Identify which cell holds the provided text, then report its [X, Y] central coordinate. 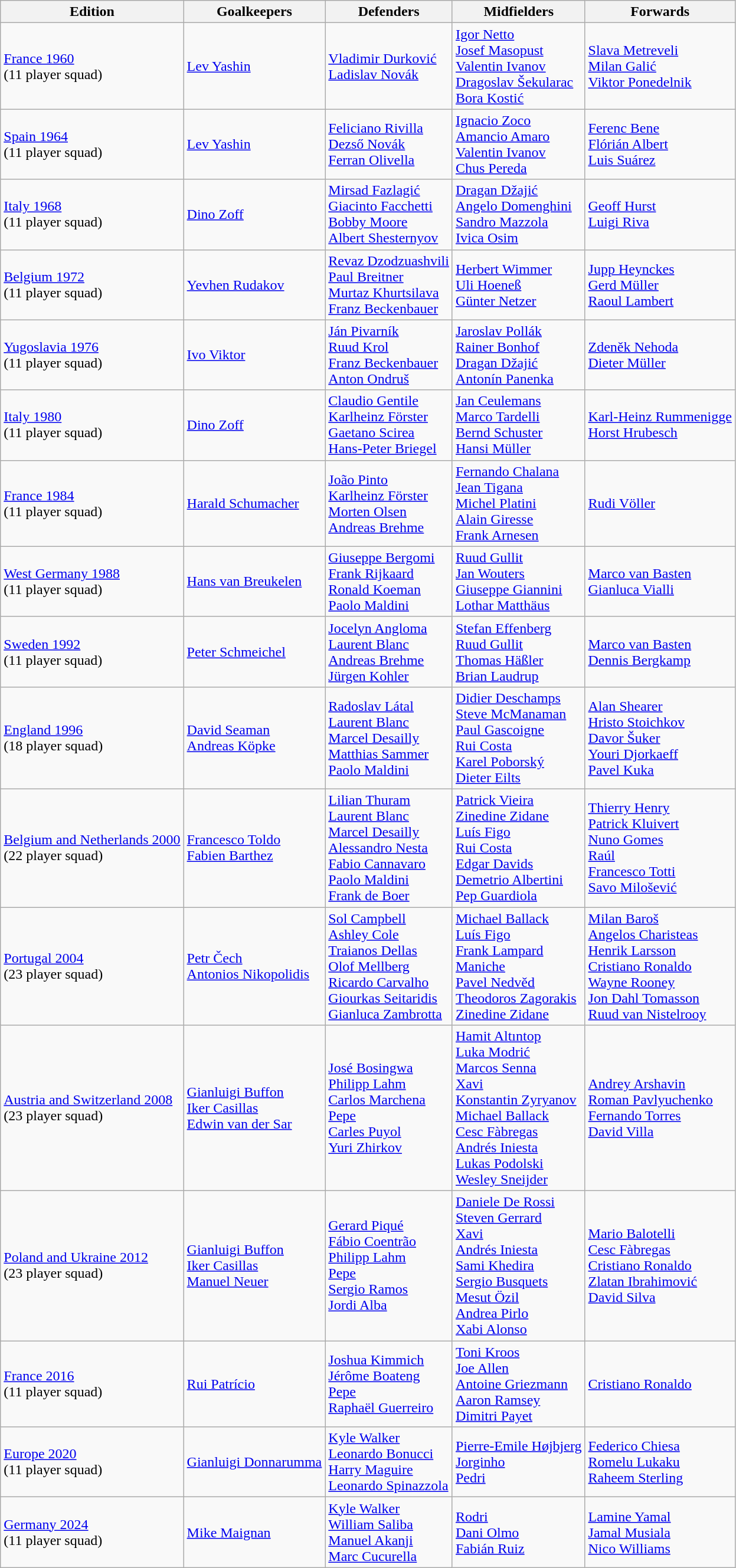
Ján Pivarník Ruud Krol Franz Beckenbauer Anton Ondruš [389, 355]
Vladimir Durković Ladislav Novák [389, 66]
Lamine Yamal Jamal Musiala Nico Williams [660, 1533]
Hans van Breukelen [254, 582]
Jaroslav Pollák Rainer Bonhof Dragan Džajić Antonín Panenka [518, 355]
Feliciano Rivilla Dezső Novák Ferran Olivella [389, 144]
Yevhen Rudakov [254, 284]
Mike Maignan [254, 1533]
Spain 1964(11 player squad) [92, 144]
Marco van Basten Dennis Bergkamp [660, 651]
Thierry Henry Patrick Kluivert Nuno Gomes Raúl Francesco Totti Savo Milošević [660, 848]
Milan Baroš Angelos Charisteas Henrik Larsson Cristiano Ronaldo Wayne Rooney Jon Dahl Tomasson Ruud van Nistelrooy [660, 966]
Goalkeepers [254, 12]
Revaz Dzodzuashvili Paul Breitner Murtaz Khurtsilava Franz Beckenbauer [389, 284]
Fernando Chalana Jean Tigana Michel Platini Alain Giresse Frank Arnesen [518, 503]
Lilian Thuram Laurent Blanc Marcel Desailly Alessandro Nesta Fabio Cannavaro Paolo Maldini Frank de Boer [389, 848]
West Germany 1988(11 player squad) [92, 582]
Michael Ballack Luís Figo Frank Lampard Maniche Pavel Nedvěd Theodoros Zagorakis Zinedine Zidane [518, 966]
Geoff Hurst Luigi Riva [660, 215]
Gianluigi Buffon Iker Casillas Edwin van der Sar [254, 1108]
Federico Chiesa Romelu Lukaku Raheem Sterling [660, 1462]
Stefan Effenberg Ruud Gullit Thomas Häßler Brian Laudrup [518, 651]
Francesco Toldo Fabien Barthez [254, 848]
João Pinto Karlheinz Förster Morten Olsen Andreas Brehme [389, 503]
Ignacio Zoco Amancio Amaro Valentin Ivanov Chus Pereda [518, 144]
Rui Patrício [254, 1384]
Kyle Walker William Saliba Manuel Akanji Marc Cucurella [389, 1533]
Jupp Heynckes Gerd Müller Raoul Lambert [660, 284]
Germany 2024(11 player squad) [92, 1533]
Patrick Vieira Zinedine Zidane Luís Figo Rui Costa Edgar Davids Demetrio Albertini Pep Guardiola [518, 848]
Gerard Piqué Fábio Coentrão Philipp Lahm Pepe Sergio Ramos Jordi Alba [389, 1266]
Toni Kroos Joe Allen Antoine Griezmann Aaron Ramsey Dimitri Payet [518, 1384]
Karl-Heinz Rummenigge Horst Hrubesch [660, 425]
Rodri Dani Olmo Fabián Ruiz [518, 1533]
France 2016(11 player squad) [92, 1384]
Harald Schumacher [254, 503]
Igor Netto Josef Masopust Valentin Ivanov Dragoslav Šekularac Bora Kostić [518, 66]
Belgium and Netherlands 2000(22 player squad) [92, 848]
Jocelyn Angloma Laurent Blanc Andreas Brehme Jürgen Kohler [389, 651]
Didier Deschamps Steve McManaman Paul Gascoigne Rui Costa Karel Poborský Dieter Eilts [518, 737]
Alan Shearer Hristo Stoichkov Davor Šuker Youri Djorkaeff Pavel Kuka [660, 737]
Rudi Völler [660, 503]
Midfielders [518, 12]
Cristiano Ronaldo [660, 1384]
Andrey Arshavin Roman Pavlyuchenko Fernando Torres David Villa [660, 1108]
Pierre-Emile Højbjerg Jorginho Pedri [518, 1462]
Ruud Gullit Jan Wouters Giuseppe Giannini Lothar Matthäus [518, 582]
England 1996(18 player squad) [92, 737]
Petr Čech Antonios Nikopolidis [254, 966]
Hamit Altıntop Luka Modrić Marcos Senna Xavi Konstantin Zyryanov Michael Ballack Cesc Fàbregas Andrés Iniesta Lukas Podolski Wesley Sneijder [518, 1108]
Italy 1968(11 player squad) [92, 215]
Yugoslavia 1976(11 player squad) [92, 355]
Gianluigi Buffon Iker Casillas Manuel Neuer [254, 1266]
Forwards [660, 12]
Gianluigi Donnarumma [254, 1462]
Slava Metreveli Milan Galić Viktor Ponedelnik [660, 66]
Defenders [389, 12]
Jan Ceulemans Marco Tardelli Bernd Schuster Hansi Müller [518, 425]
David Seaman Andreas Köpke [254, 737]
Europe 2020(11 player squad) [92, 1462]
Marco van Basten Gianluca Vialli [660, 582]
Mario Balotelli Cesc Fàbregas Cristiano Ronaldo Zlatan Ibrahimović David Silva [660, 1266]
Joshua Kimmich Jérôme Boateng Pepe Raphaël Guerreiro [389, 1384]
Austria and Switzerland 2008(23 player squad) [92, 1108]
France 1984(11 player squad) [92, 503]
Poland and Ukraine 2012(23 player squad) [92, 1266]
Italy 1980(11 player squad) [92, 425]
Claudio Gentile Karlheinz Förster Gaetano Scirea Hans-Peter Briegel [389, 425]
Mirsad Fazlagić Giacinto Facchetti Bobby Moore Albert Shesternyov [389, 215]
Edition [92, 12]
Daniele De Rossi Steven Gerrard Xavi Andrés Iniesta Sami Khedira Sergio Busquets Mesut Özil Andrea Pirlo Xabi Alonso [518, 1266]
Giuseppe Bergomi Frank Rijkaard Ronald Koeman Paolo Maldini [389, 582]
Ivo Viktor [254, 355]
Ferenc Bene Flórián Albert Luis Suárez [660, 144]
Kyle Walker Leonardo Bonucci Harry Maguire Leonardo Spinazzola [389, 1462]
Radoslav Látal Laurent Blanc Marcel Desailly Matthias Sammer Paolo Maldini [389, 737]
Zdeněk Nehoda Dieter Müller [660, 355]
France 1960(11 player squad) [92, 66]
Dragan Džajić Angelo Domenghini Sandro Mazzola Ivica Osim [518, 215]
Sweden 1992(11 player squad) [92, 651]
José Bosingwa Philipp Lahm Carlos Marchena Pepe Carles Puyol Yuri Zhirkov [389, 1108]
Herbert Wimmer Uli Hoeneß Günter Netzer [518, 284]
Belgium 1972(11 player squad) [92, 284]
Sol Campbell Ashley Cole Traianos Dellas Olof Mellberg Ricardo Carvalho Giourkas Seitaridis Gianluca Zambrotta [389, 966]
Peter Schmeichel [254, 651]
Portugal 2004(23 player squad) [92, 966]
